Search for the cell housing the specified text and yield its (X, Y) center coordinate. 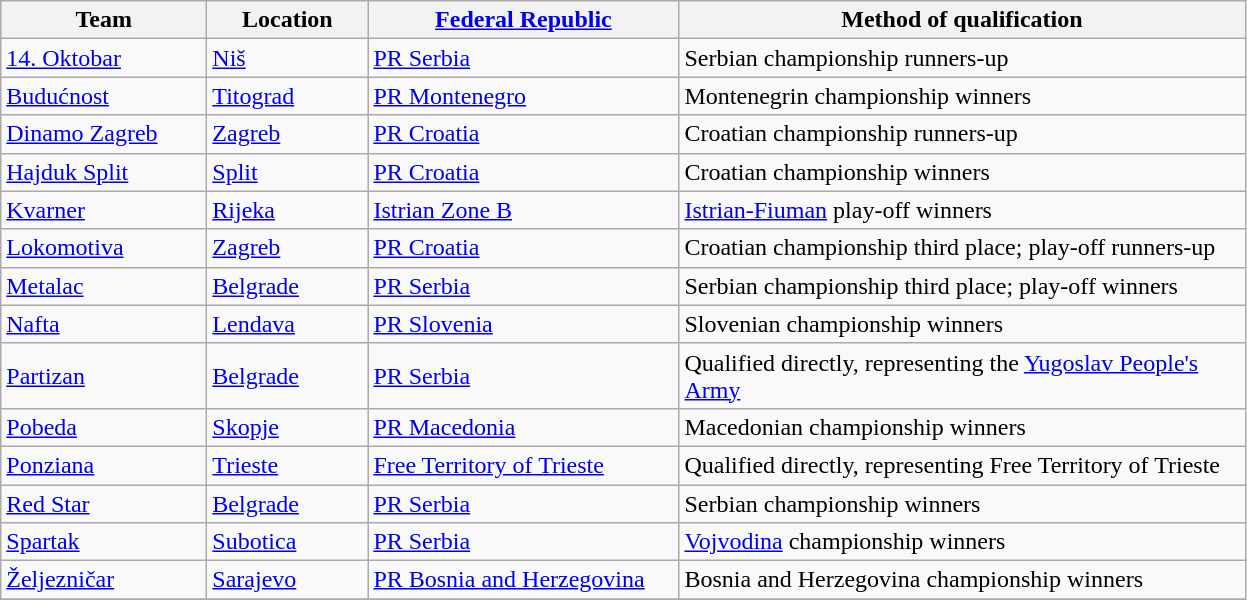
Qualified directly, representing Free Territory of Trieste (962, 465)
Serbian championship third place; play-off winners (962, 286)
Slovenian championship winners (962, 324)
Location (288, 20)
Pobeda (104, 427)
Red Star (104, 503)
Team (104, 20)
Partizan (104, 376)
Ponziana (104, 465)
Kvarner (104, 210)
Skopje (288, 427)
Hajduk Split (104, 172)
Serbian championship winners (962, 503)
Subotica (288, 542)
Montenegrin championship winners (962, 96)
Rijeka (288, 210)
PR Bosnia and Herzegovina (524, 580)
Bosnia and Herzegovina championship winners (962, 580)
Lokomotiva (104, 248)
Method of qualification (962, 20)
Federal Republic (524, 20)
Spartak (104, 542)
PR Montenegro (524, 96)
Istrian-Fiuman play-off winners (962, 210)
14. Oktobar (104, 58)
Metalac (104, 286)
Qualified directly, representing the Yugoslav People's Army (962, 376)
Free Territory of Trieste (524, 465)
Dinamo Zagreb (104, 134)
Macedonian championship winners (962, 427)
Lendava (288, 324)
Budućnost (104, 96)
PR Macedonia (524, 427)
Niš (288, 58)
Titograd (288, 96)
Nafta (104, 324)
Trieste (288, 465)
Split (288, 172)
PR Slovenia (524, 324)
Željezničar (104, 580)
Istrian Zone B (524, 210)
Croatian championship winners (962, 172)
Croatian championship runners-up (962, 134)
Serbian championship runners-up (962, 58)
Sarajevo (288, 580)
Croatian championship third place; play-off runners-up (962, 248)
Vojvodina championship winners (962, 542)
